Return (X, Y) of the center of cell containing provided text 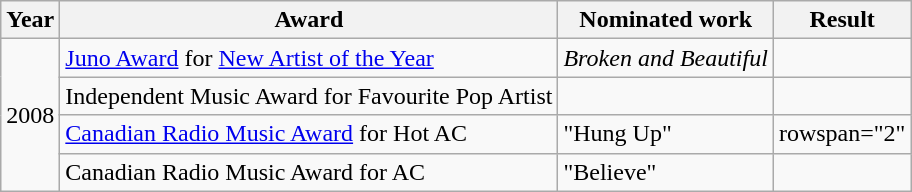
Juno Award for New Artist of the Year (309, 58)
Result (842, 20)
Nominated work (666, 20)
Independent Music Award for Favourite Pop Artist (309, 96)
Broken and Beautiful (666, 58)
rowspan="2" (842, 134)
"Hung Up" (666, 134)
Year (30, 20)
"Believe" (666, 172)
2008 (30, 115)
Canadian Radio Music Award for Hot AC (309, 134)
Canadian Radio Music Award for AC (309, 172)
Award (309, 20)
